Find where the given text appears and provide that cell's center as (x, y) coordinate. 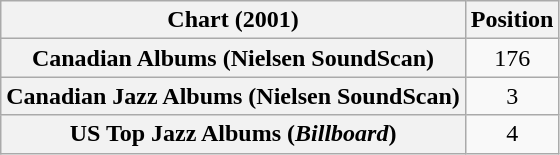
Chart (2001) (234, 20)
4 (512, 134)
176 (512, 58)
US Top Jazz Albums (Billboard) (234, 134)
Canadian Jazz Albums (Nielsen SoundScan) (234, 96)
Canadian Albums (Nielsen SoundScan) (234, 58)
3 (512, 96)
Position (512, 20)
